Return the [x, y] coordinate for the center point of the cell that contains the specified text.  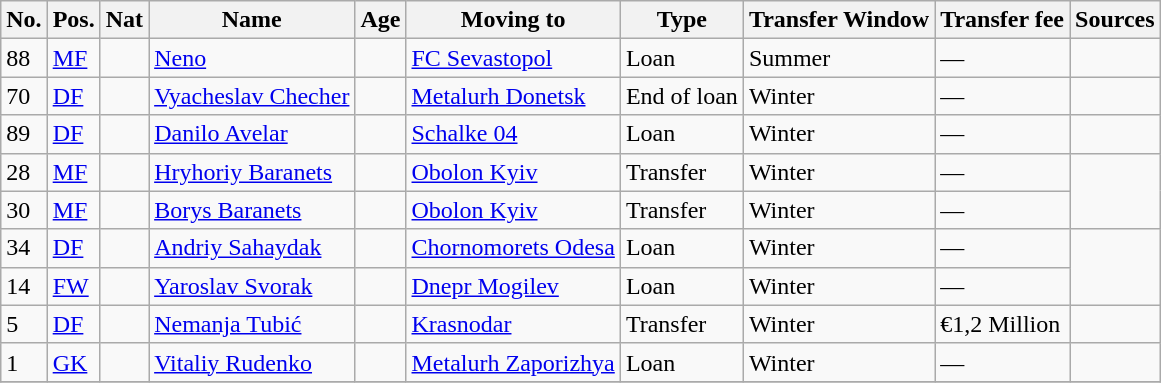
14 [24, 286]
Danilo Avelar [252, 134]
Pos. [74, 20]
1 [24, 362]
Krasnodar [513, 324]
No. [24, 20]
Schalke 04 [513, 134]
€1,2 Million [1002, 324]
Andriy Sahaydak [252, 248]
70 [24, 96]
Vitaliy Rudenko [252, 362]
Vyacheslav Checher [252, 96]
End of loan [682, 96]
Metalurh Zaporizhya [513, 362]
Nemanja Tubić [252, 324]
Transfer Window [838, 20]
30 [24, 210]
Borys Baranets [252, 210]
Dnepr Mogilev [513, 286]
Name [252, 20]
Neno [252, 58]
Moving to [513, 20]
Age [380, 20]
Nat [124, 20]
Sources [1116, 20]
34 [24, 248]
Chornomorets Odesa [513, 248]
Metalurh Donetsk [513, 96]
Summer [838, 58]
Yaroslav Svorak [252, 286]
FC Sevastopol [513, 58]
5 [24, 324]
GK [74, 362]
FW [74, 286]
Transfer fee [1002, 20]
88 [24, 58]
Hryhoriy Baranets [252, 172]
89 [24, 134]
28 [24, 172]
Type [682, 20]
